Capture the cell that displays the provided text and extract its [x, y] central coordinate. 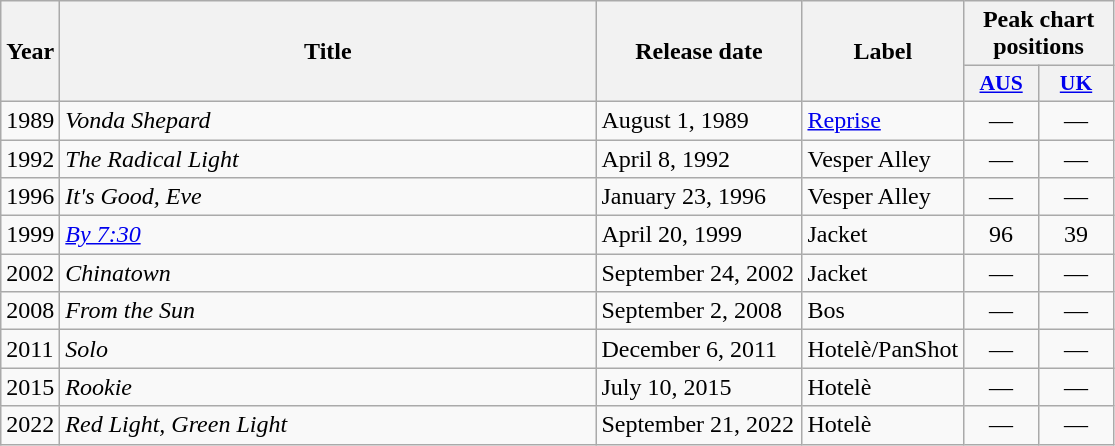
Hotelè/PanShot [883, 349]
2011 [30, 349]
April 20, 1999 [699, 235]
1999 [30, 235]
Chinatown [328, 273]
Peak chart positions [1039, 34]
From the Sun [328, 311]
39 [1076, 235]
Label [883, 52]
Rookie [328, 387]
1996 [30, 197]
September 24, 2002 [699, 273]
2015 [30, 387]
Solo [328, 349]
2008 [30, 311]
September 21, 2022 [699, 425]
2022 [30, 425]
August 1, 1989 [699, 120]
1989 [30, 120]
Release date [699, 52]
Vonda Shepard [328, 120]
Bos [883, 311]
Year [30, 52]
Reprise [883, 120]
Title [328, 52]
96 [1002, 235]
April 8, 1992 [699, 159]
January 23, 1996 [699, 197]
2002 [30, 273]
The Radical Light [328, 159]
Red Light, Green Light [328, 425]
By 7:30 [328, 235]
1992 [30, 159]
December 6, 2011 [699, 349]
AUS [1002, 84]
UK [1076, 84]
July 10, 2015 [699, 387]
September 2, 2008 [699, 311]
It's Good, Eve [328, 197]
